Identify which cell holds the provided text, then report its (x, y) central coordinate. 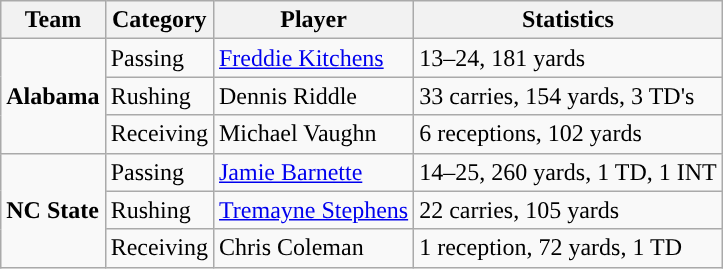
22 carries, 105 yards (568, 210)
1 reception, 72 yards, 1 TD (568, 248)
Tremayne Stephens (313, 210)
Team (53, 20)
14–25, 260 yards, 1 TD, 1 INT (568, 172)
Michael Vaughn (313, 134)
33 carries, 154 yards, 3 TD's (568, 96)
Category (159, 20)
Alabama (53, 96)
NC State (53, 210)
Freddie Kitchens (313, 58)
6 receptions, 102 yards (568, 134)
Dennis Riddle (313, 96)
Chris Coleman (313, 248)
13–24, 181 yards (568, 58)
Statistics (568, 20)
Jamie Barnette (313, 172)
Player (313, 20)
